Extract the (X, Y) coordinate from the center of the cell holding the provided text.  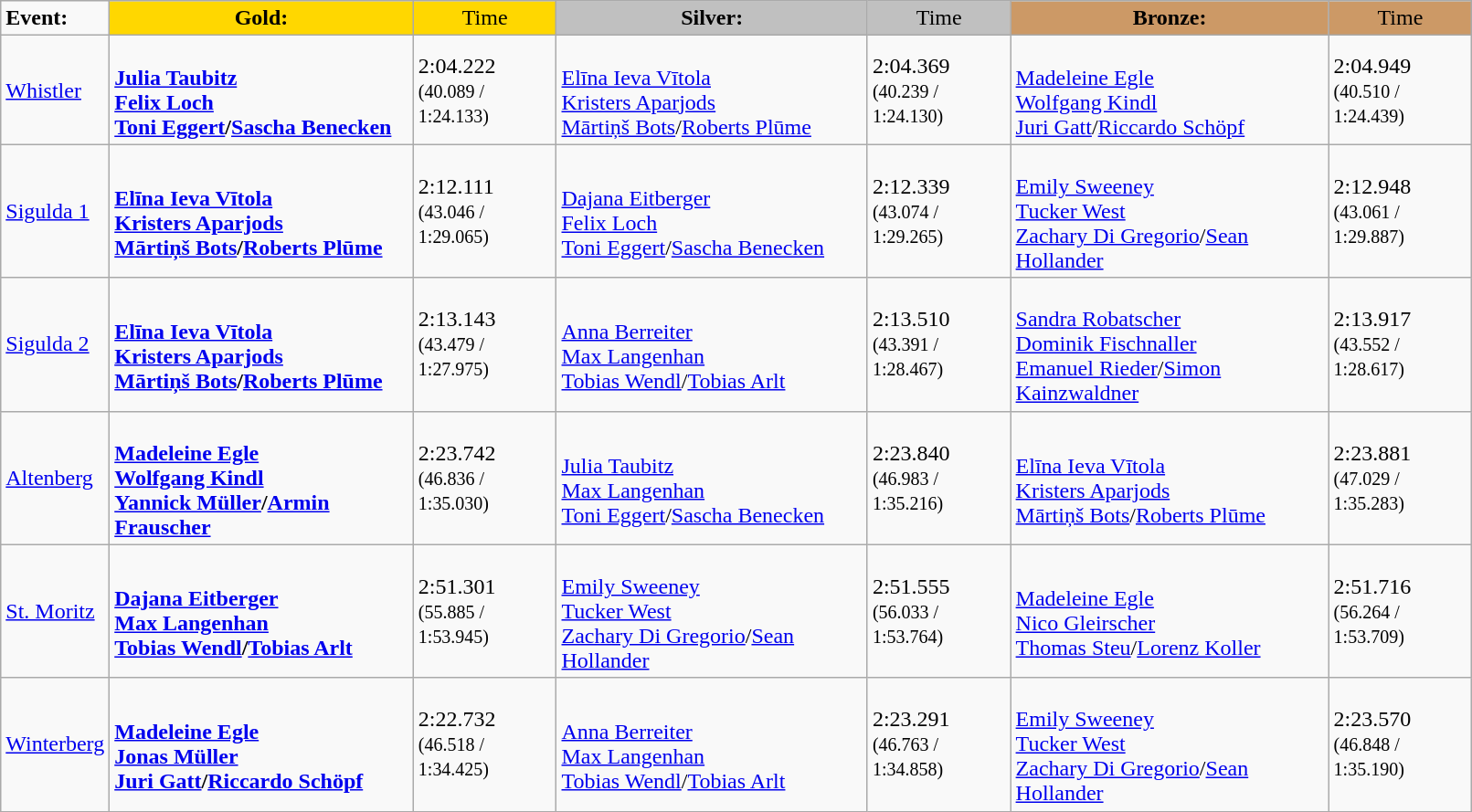
2:51.555(56.033 / 1:53.764) (939, 611)
2:12.111(43.046 / 1:29.065) (484, 211)
Sandra RobatscherDominik FischnallerEmanuel Rieder/Simon Kainzwaldner (1170, 344)
2:13.510(43.391 / 1:28.467) (939, 344)
2:51.716(56.264 / 1:53.709) (1400, 611)
Madeleine EgleWolfgang KindlJuri Gatt/Riccardo Schöpf (1170, 90)
Event: (55, 18)
Sigulda 1 (55, 211)
St. Moritz (55, 611)
2:23.840(46.983 / 1:35.216) (939, 478)
Winterberg (55, 744)
Bronze: (1170, 18)
2:12.948(43.061 / 1:29.887) (1400, 211)
Madeleine EgleWolfgang KindlYannick Müller/Armin Frauscher (261, 478)
2:51.301(55.885 / 1:53.945) (484, 611)
2:22.732(46.518 / 1:34.425) (484, 744)
2:23.570(46.848 / 1:35.190) (1400, 744)
Silver: (712, 18)
Sigulda 2 (55, 344)
2:23.881(47.029 / 1:35.283) (1400, 478)
Whistler (55, 90)
2:23.291(46.763 / 1:34.858) (939, 744)
2:04.949(40.510 / 1:24.439) (1400, 90)
2:23.742(46.836 / 1:35.030) (484, 478)
Madeleine EgleNico GleirscherThomas Steu/Lorenz Koller (1170, 611)
2:04.369(40.239 / 1:24.130) (939, 90)
2:13.143(43.479 / 1:27.975) (484, 344)
Dajana EitbergerFelix LochToni Eggert/Sascha Benecken (712, 211)
Madeleine EgleJonas MüllerJuri Gatt/Riccardo Schöpf (261, 744)
2:13.917(43.552 / 1:28.617) (1400, 344)
2:04.222(40.089 / 1:24.133) (484, 90)
Julia TaubitzMax LangenhanToni Eggert/Sascha Benecken (712, 478)
2:12.339(43.074 / 1:29.265) (939, 211)
Julia TaubitzFelix LochToni Eggert/Sascha Benecken (261, 90)
Gold: (261, 18)
Altenberg (55, 478)
Dajana EitbergerMax LangenhanTobias Wendl/Tobias Arlt (261, 611)
